Search for the cell housing the specified text and yield its [X, Y] center coordinate. 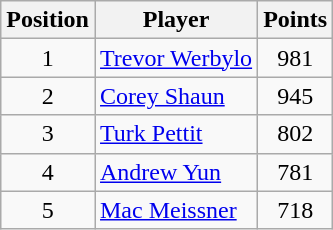
4 [48, 172]
718 [296, 210]
Player [176, 20]
Mac Meissner [176, 210]
Points [296, 20]
Turk Pettit [176, 134]
Position [48, 20]
802 [296, 134]
3 [48, 134]
2 [48, 96]
5 [48, 210]
Trevor Werbylo [176, 58]
1 [48, 58]
Corey Shaun [176, 96]
981 [296, 58]
945 [296, 96]
781 [296, 172]
Andrew Yun [176, 172]
